Determine the (x, y) coordinate at the center of the cell enclosing the given text.  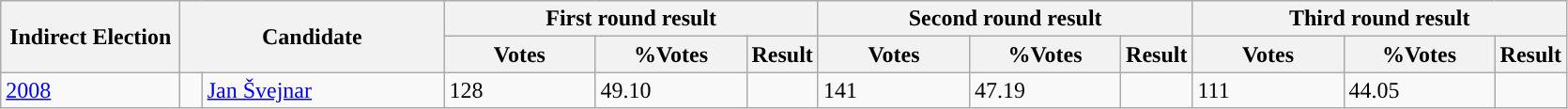
47.19 (1044, 90)
111 (1268, 90)
Indirect Election (90, 37)
First round result (631, 19)
Third round result (1380, 19)
Second round result (1005, 19)
49.10 (670, 90)
Jan Švejnar (323, 90)
2008 (90, 90)
44.05 (1420, 90)
141 (894, 90)
128 (520, 90)
Candidate (312, 37)
